Identify which cell holds the provided text, then report its (X, Y) central coordinate. 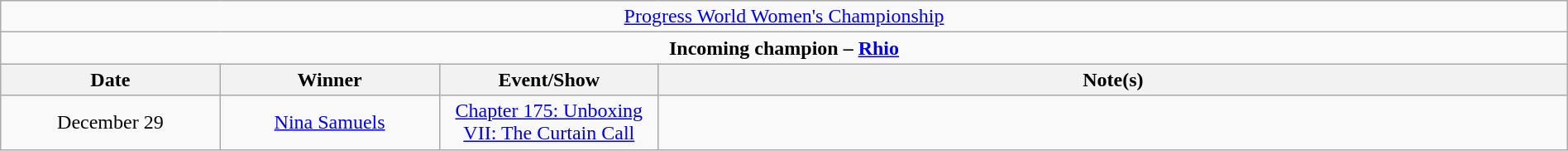
Event/Show (549, 80)
Nina Samuels (329, 123)
Note(s) (1113, 80)
Progress World Women's Championship (784, 17)
Winner (329, 80)
Date (111, 80)
Chapter 175: Unboxing VII: The Curtain Call (549, 123)
Incoming champion – Rhio (784, 48)
December 29 (111, 123)
